Identify which cell holds the provided text, then report its [x, y] central coordinate. 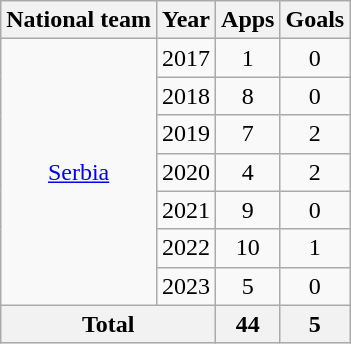
44 [248, 324]
Apps [248, 20]
10 [248, 248]
2020 [186, 172]
2021 [186, 210]
8 [248, 96]
9 [248, 210]
7 [248, 134]
2017 [186, 58]
National team [79, 20]
2019 [186, 134]
Total [108, 324]
Serbia [79, 172]
2023 [186, 286]
2018 [186, 96]
2022 [186, 248]
Year [186, 20]
4 [248, 172]
Goals [315, 20]
